Pinpoint the cell where the given text exists, returning its [X, Y] midpoint coordinate. 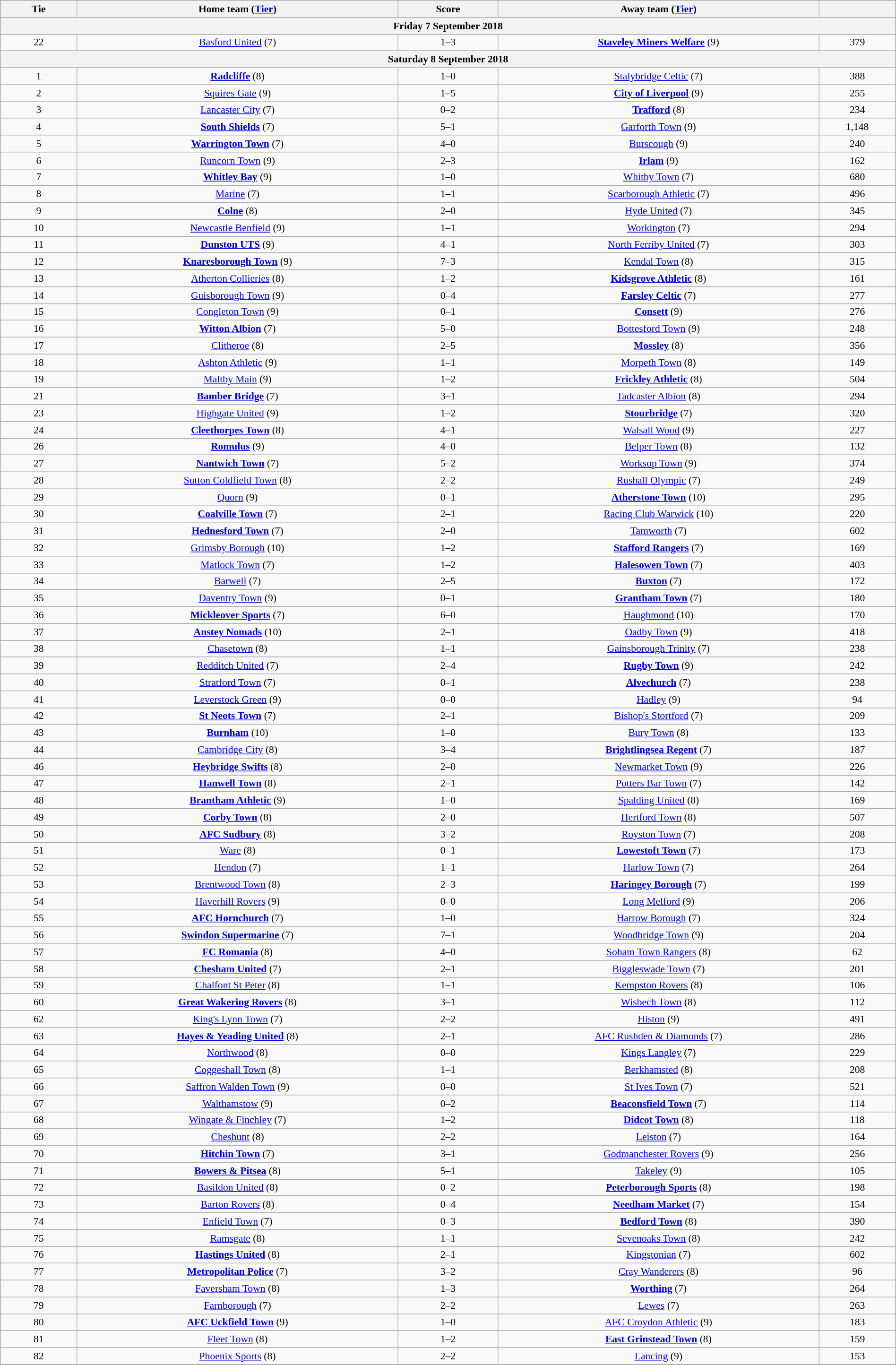
34 [39, 581]
6–0 [448, 615]
South Shields (7) [237, 127]
227 [857, 430]
295 [857, 497]
Hayes & Yeading United (8) [237, 1036]
72 [39, 1188]
Colne (8) [237, 211]
149 [857, 363]
1,148 [857, 127]
Rushall Olympic (7) [659, 481]
Hyde United (7) [659, 211]
Knaresborough Town (9) [237, 262]
FC Romania (8) [237, 952]
Ramsgate (8) [237, 1238]
73 [39, 1205]
Daventry Town (9) [237, 598]
6 [39, 161]
Scarborough Athletic (7) [659, 194]
49 [39, 817]
Soham Town Rangers (8) [659, 952]
Woodbridge Town (9) [659, 935]
Oadby Town (9) [659, 632]
1 [39, 77]
390 [857, 1221]
164 [857, 1137]
Score [448, 9]
Fleet Town (8) [237, 1339]
26 [39, 447]
Chasetown (8) [237, 649]
105 [857, 1171]
31 [39, 531]
70 [39, 1154]
Haringey Borough (7) [659, 885]
Redditch United (7) [237, 666]
AFC Sudbury (8) [237, 834]
226 [857, 767]
Home team (Tier) [237, 9]
521 [857, 1087]
Lancaster City (7) [237, 110]
AFC Rushden & Diamonds (7) [659, 1036]
AFC Uckfield Town (9) [237, 1322]
Basford United (7) [237, 43]
201 [857, 969]
491 [857, 1019]
Corby Town (8) [237, 817]
5–2 [448, 464]
35 [39, 598]
504 [857, 380]
356 [857, 346]
315 [857, 262]
Tamworth (7) [659, 531]
8 [39, 194]
51 [39, 851]
114 [857, 1104]
77 [39, 1272]
Stourbridge (7) [659, 413]
2 [39, 93]
Wingate & Finchley (7) [237, 1120]
Hastings United (8) [237, 1255]
69 [39, 1137]
57 [39, 952]
18 [39, 363]
96 [857, 1272]
19 [39, 380]
132 [857, 447]
Bedford Town (8) [659, 1221]
Godmanchester Rovers (9) [659, 1154]
Barton Rovers (8) [237, 1205]
Chesham United (7) [237, 969]
50 [39, 834]
53 [39, 885]
75 [39, 1238]
5 [39, 144]
Kingstonian (7) [659, 1255]
Buxton (7) [659, 581]
154 [857, 1205]
Histon (9) [659, 1019]
Quorn (9) [237, 497]
22 [39, 43]
Walsall Wood (9) [659, 430]
133 [857, 733]
Heybridge Swifts (8) [237, 767]
52 [39, 868]
Spalding United (8) [659, 801]
170 [857, 615]
Trafford (8) [659, 110]
Bury Town (8) [659, 733]
Sevenoaks Town (8) [659, 1238]
Didcot Town (8) [659, 1120]
198 [857, 1188]
388 [857, 77]
Grantham Town (7) [659, 598]
58 [39, 969]
10 [39, 228]
Farnborough (7) [237, 1305]
Stalybridge Celtic (7) [659, 77]
33 [39, 565]
Tadcaster Albion (8) [659, 397]
15 [39, 312]
Highgate United (9) [237, 413]
Hertford Town (8) [659, 817]
4 [39, 127]
Hanwell Town (8) [237, 784]
Brentwood Town (8) [237, 885]
Cambridge City (8) [237, 750]
Hitchin Town (7) [237, 1154]
Friday 7 September 2018 [448, 26]
59 [39, 985]
32 [39, 548]
204 [857, 935]
Bamber Bridge (7) [237, 397]
23 [39, 413]
7–1 [448, 935]
199 [857, 885]
286 [857, 1036]
Irlam (9) [659, 161]
Romulus (9) [237, 447]
Coggeshall Town (8) [237, 1070]
Warrington Town (7) [237, 144]
39 [39, 666]
27 [39, 464]
Tie [39, 9]
220 [857, 514]
276 [857, 312]
54 [39, 901]
82 [39, 1356]
180 [857, 598]
43 [39, 733]
507 [857, 817]
Hednesford Town (7) [237, 531]
Peterborough Sports (8) [659, 1188]
249 [857, 481]
Wisbech Town (8) [659, 1002]
56 [39, 935]
Long Melford (9) [659, 901]
40 [39, 682]
234 [857, 110]
320 [857, 413]
Sutton Coldfield Town (8) [237, 481]
Biggleswade Town (7) [659, 969]
71 [39, 1171]
East Grinstead Town (8) [659, 1339]
Royston Town (7) [659, 834]
Atherstone Town (10) [659, 497]
161 [857, 278]
1–5 [448, 93]
Burscough (9) [659, 144]
36 [39, 615]
263 [857, 1305]
Cheshunt (8) [237, 1137]
Atherton Collieries (8) [237, 278]
Lowestoft Town (7) [659, 851]
Rugby Town (9) [659, 666]
29 [39, 497]
172 [857, 581]
13 [39, 278]
Lancing (9) [659, 1356]
7 [39, 177]
55 [39, 918]
159 [857, 1339]
Newmarket Town (9) [659, 767]
Gainsborough Trinity (7) [659, 649]
Consett (9) [659, 312]
30 [39, 514]
Northwood (8) [237, 1053]
173 [857, 851]
Maltby Main (9) [237, 380]
106 [857, 985]
9 [39, 211]
Chalfont St Peter (8) [237, 985]
Clitheroe (8) [237, 346]
Kidsgrove Athletic (8) [659, 278]
2–4 [448, 666]
63 [39, 1036]
Berkhamsted (8) [659, 1070]
248 [857, 329]
81 [39, 1339]
Needham Market (7) [659, 1205]
37 [39, 632]
14 [39, 295]
112 [857, 1002]
Mossley (8) [659, 346]
Harrow Borough (7) [659, 918]
403 [857, 565]
Metropolitan Police (7) [237, 1272]
Saffron Walden Town (9) [237, 1087]
St Neots Town (7) [237, 716]
24 [39, 430]
Anstey Nomads (10) [237, 632]
16 [39, 329]
Ashton Athletic (9) [237, 363]
256 [857, 1154]
Brightlingsea Regent (7) [659, 750]
Bowers & Pitsea (8) [237, 1171]
Marine (7) [237, 194]
Ware (8) [237, 851]
229 [857, 1053]
Newcastle Benfield (9) [237, 228]
Hadley (9) [659, 700]
AFC Hornchurch (7) [237, 918]
277 [857, 295]
64 [39, 1053]
Radcliffe (8) [237, 77]
Hendon (7) [237, 868]
Witton Albion (7) [237, 329]
Enfield Town (7) [237, 1221]
47 [39, 784]
Farsley Celtic (7) [659, 295]
Walthamstow (9) [237, 1104]
Guisborough Town (9) [237, 295]
66 [39, 1087]
153 [857, 1356]
183 [857, 1322]
Leiston (7) [659, 1137]
21 [39, 397]
Haverhill Rovers (9) [237, 901]
Worksop Town (9) [659, 464]
Grimsby Borough (10) [237, 548]
Faversham Town (8) [237, 1289]
King's Lynn Town (7) [237, 1019]
94 [857, 700]
240 [857, 144]
42 [39, 716]
418 [857, 632]
Alvechurch (7) [659, 682]
Morpeth Town (8) [659, 363]
Potters Bar Town (7) [659, 784]
AFC Croydon Athletic (9) [659, 1322]
Whitley Bay (9) [237, 177]
Burnham (10) [237, 733]
79 [39, 1305]
374 [857, 464]
Brantham Athletic (9) [237, 801]
Workington (7) [659, 228]
Haughmond (10) [659, 615]
65 [39, 1070]
Stratford Town (7) [237, 682]
Coalville Town (7) [237, 514]
3 [39, 110]
St Ives Town (7) [659, 1087]
Phoenix Sports (8) [237, 1356]
Kempston Rovers (8) [659, 985]
46 [39, 767]
38 [39, 649]
209 [857, 716]
118 [857, 1120]
496 [857, 194]
Dunston UTS (9) [237, 245]
Stafford Rangers (7) [659, 548]
12 [39, 262]
Basildon United (8) [237, 1188]
Kendal Town (8) [659, 262]
3–4 [448, 750]
28 [39, 481]
Great Wakering Rovers (8) [237, 1002]
Staveley Miners Welfare (9) [659, 43]
Mickleover Sports (7) [237, 615]
Lewes (7) [659, 1305]
76 [39, 1255]
206 [857, 901]
Saturday 8 September 2018 [448, 60]
Garforth Town (9) [659, 127]
Runcorn Town (9) [237, 161]
Cleethorpes Town (8) [237, 430]
Bishop's Stortford (7) [659, 716]
68 [39, 1120]
Harlow Town (7) [659, 868]
74 [39, 1221]
5–0 [448, 329]
324 [857, 918]
Squires Gate (9) [237, 93]
67 [39, 1104]
379 [857, 43]
Congleton Town (9) [237, 312]
7–3 [448, 262]
60 [39, 1002]
142 [857, 784]
187 [857, 750]
Worthing (7) [659, 1289]
Kings Langley (7) [659, 1053]
11 [39, 245]
78 [39, 1289]
North Ferriby United (7) [659, 245]
680 [857, 177]
Bottesford Town (9) [659, 329]
Whitby Town (7) [659, 177]
0–3 [448, 1221]
Halesowen Town (7) [659, 565]
41 [39, 700]
17 [39, 346]
303 [857, 245]
Barwell (7) [237, 581]
44 [39, 750]
Racing Club Warwick (10) [659, 514]
Away team (Tier) [659, 9]
345 [857, 211]
Belper Town (8) [659, 447]
162 [857, 161]
Takeley (9) [659, 1171]
Cray Wanderers (8) [659, 1272]
80 [39, 1322]
255 [857, 93]
City of Liverpool (9) [659, 93]
Nantwich Town (7) [237, 464]
Beaconsfield Town (7) [659, 1104]
Swindon Supermarine (7) [237, 935]
Frickley Athletic (8) [659, 380]
Leverstock Green (9) [237, 700]
Matlock Town (7) [237, 565]
48 [39, 801]
